Scan for the cell matching the given text and deliver its [x, y] coordinate at center. 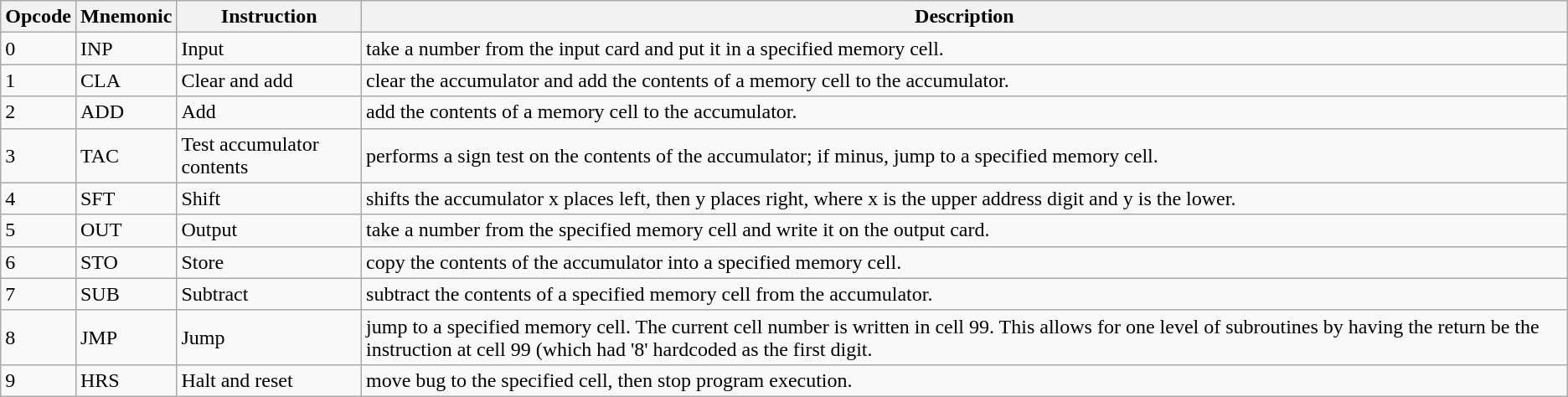
INP [126, 49]
performs a sign test on the contents of the accumulator; if minus, jump to a specified memory cell. [965, 156]
HRS [126, 380]
Jump [270, 337]
Clear and add [270, 80]
Opcode [39, 17]
TAC [126, 156]
move bug to the specified cell, then stop program execution. [965, 380]
Shift [270, 198]
copy the contents of the accumulator into a specified memory cell. [965, 262]
Output [270, 230]
7 [39, 294]
Mnemonic [126, 17]
0 [39, 49]
9 [39, 380]
clear the accumulator and add the contents of a memory cell to the accumulator. [965, 80]
1 [39, 80]
ADD [126, 112]
SUB [126, 294]
5 [39, 230]
STO [126, 262]
shifts the accumulator x places left, then y places right, where x is the upper address digit and y is the lower. [965, 198]
JMP [126, 337]
OUT [126, 230]
Instruction [270, 17]
3 [39, 156]
take a number from the input card and put it in a specified memory cell. [965, 49]
Input [270, 49]
Store [270, 262]
add the contents of a memory cell to the accumulator. [965, 112]
SFT [126, 198]
2 [39, 112]
take a number from the specified memory cell and write it on the output card. [965, 230]
4 [39, 198]
Add [270, 112]
8 [39, 337]
6 [39, 262]
Test accumulator contents [270, 156]
Description [965, 17]
Halt and reset [270, 380]
CLA [126, 80]
Subtract [270, 294]
subtract the contents of a specified memory cell from the accumulator. [965, 294]
